Search for the cell housing the specified text and yield its [x, y] center coordinate. 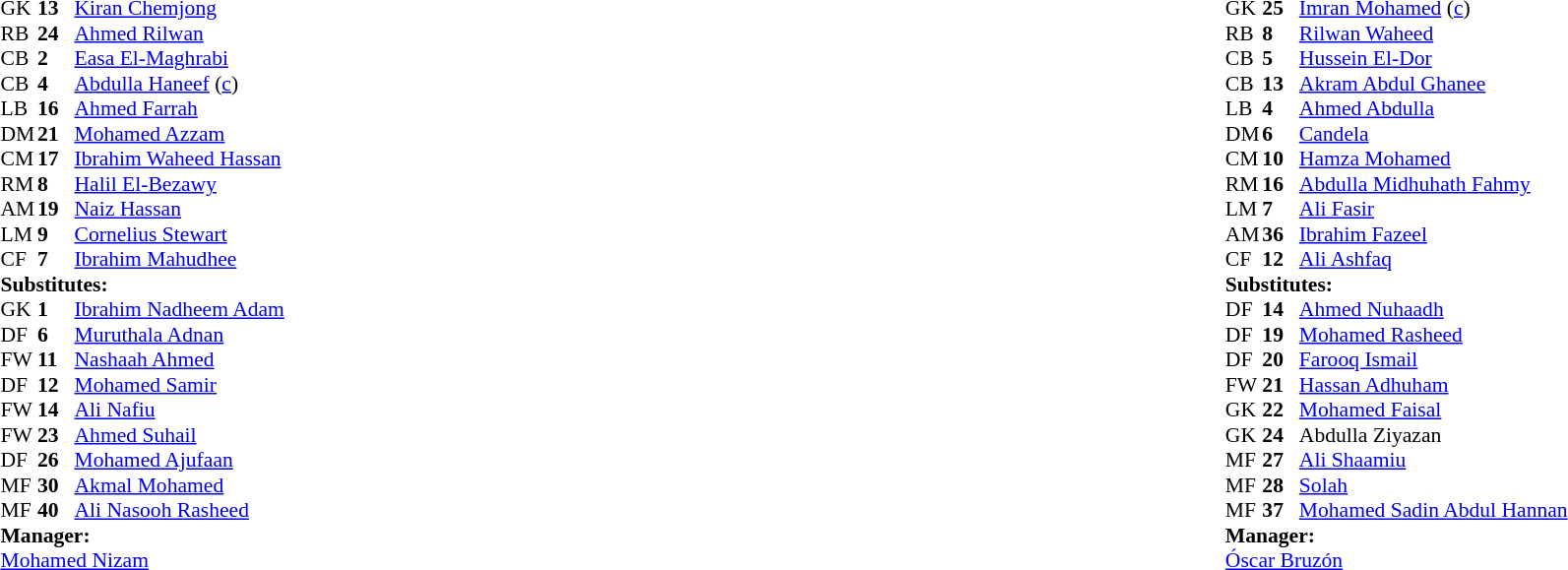
Ibrahim Fazeel [1433, 234]
Mohamed Azzam [179, 134]
1 [56, 310]
Solah [1433, 485]
27 [1281, 460]
Ahmed Rilwan [179, 33]
11 [56, 359]
Mohamed Samir [179, 385]
36 [1281, 234]
Ali Nasooh Rasheed [179, 511]
Ibrahim Nadheem Adam [179, 310]
10 [1281, 158]
23 [56, 435]
2 [56, 58]
Mohamed Sadin Abdul Hannan [1433, 511]
Abdulla Midhuhath Fahmy [1433, 184]
Cornelius Stewart [179, 234]
Muruthala Adnan [179, 335]
Mohamed Rasheed [1433, 335]
Ali Ashfaq [1433, 259]
Abdulla Haneef (c) [179, 84]
Easa El-Maghrabi [179, 58]
Akram Abdul Ghanee [1433, 84]
Hussein El-Dor [1433, 58]
30 [56, 485]
Mohamed Ajufaan [179, 460]
9 [56, 234]
Ahmed Nuhaadh [1433, 310]
Ibrahim Mahudhee [179, 259]
17 [56, 158]
22 [1281, 411]
Ahmed Abdulla [1433, 109]
37 [1281, 511]
26 [56, 460]
Halil El-Bezawy [179, 184]
Ali Shaamiu [1433, 460]
Rilwan Waheed [1433, 33]
Naiz Hassan [179, 210]
28 [1281, 485]
Hamza Mohamed [1433, 158]
5 [1281, 58]
Nashaah Ahmed [179, 359]
Ali Fasir [1433, 210]
20 [1281, 359]
Ibrahim Waheed Hassan [179, 158]
40 [56, 511]
Hassan Adhuham [1433, 385]
Ali Nafiu [179, 411]
Ahmed Suhail [179, 435]
Candela [1433, 134]
Ahmed Farrah [179, 109]
Mohamed Faisal [1433, 411]
Farooq Ismail [1433, 359]
Abdulla Ziyazan [1433, 435]
13 [1281, 84]
Akmal Mohamed [179, 485]
